Return the (x, y) coordinate for the center point of the cell that contains the specified text.  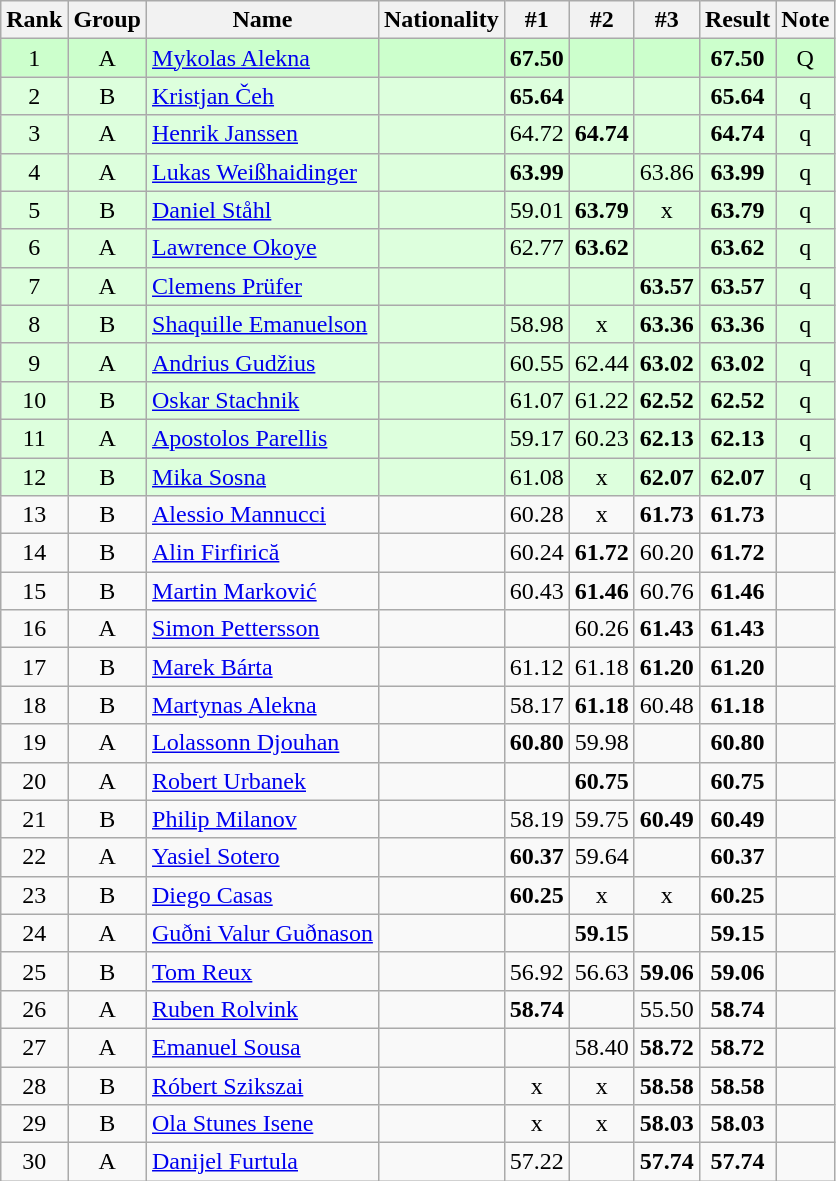
Daniel Ståhl (263, 210)
58.98 (536, 324)
30 (34, 1162)
12 (34, 477)
10 (34, 400)
Group (108, 20)
Marek Bárta (263, 667)
Alessio Mannucci (263, 515)
#1 (536, 20)
13 (34, 515)
59.75 (602, 819)
Rank (34, 20)
56.63 (602, 971)
58.40 (602, 1047)
61.12 (536, 667)
3 (34, 134)
60.76 (666, 591)
Mika Sosna (263, 477)
Diego Casas (263, 895)
Guðni Valur Guðnason (263, 933)
22 (34, 857)
60.48 (666, 705)
18 (34, 705)
20 (34, 781)
24 (34, 933)
4 (34, 172)
Yasiel Sotero (263, 857)
60.28 (536, 515)
61.07 (536, 400)
Andrius Gudžius (263, 362)
Danijel Furtula (263, 1162)
29 (34, 1124)
Note (806, 20)
55.50 (666, 1009)
Robert Urbanek (263, 781)
Philip Milanov (263, 819)
25 (34, 971)
Simon Pettersson (263, 629)
64.72 (536, 134)
60.23 (602, 438)
Nationality (441, 20)
58.17 (536, 705)
Lukas Weißhaidinger (263, 172)
5 (34, 210)
Mykolas Alekna (263, 58)
56.92 (536, 971)
Martynas Alekna (263, 705)
Ola Stunes Isene (263, 1124)
#3 (666, 20)
1 (34, 58)
9 (34, 362)
Shaquille Emanuelson (263, 324)
6 (34, 248)
62.44 (602, 362)
7 (34, 286)
59.17 (536, 438)
16 (34, 629)
Emanuel Sousa (263, 1047)
Result (737, 20)
60.20 (666, 553)
26 (34, 1009)
Lawrence Okoye (263, 248)
19 (34, 743)
21 (34, 819)
Henrik Janssen (263, 134)
8 (34, 324)
Martin Marković (263, 591)
60.24 (536, 553)
Kristjan Čeh (263, 96)
61.08 (536, 477)
58.19 (536, 819)
60.43 (536, 591)
Apostolos Parellis (263, 438)
Alin Firfirică (263, 553)
Name (263, 20)
59.64 (602, 857)
Róbert Szikszai (263, 1085)
28 (34, 1085)
Q (806, 58)
#2 (602, 20)
63.86 (666, 172)
Oskar Stachnik (263, 400)
Tom Reux (263, 971)
59.98 (602, 743)
11 (34, 438)
17 (34, 667)
23 (34, 895)
59.01 (536, 210)
60.26 (602, 629)
Ruben Rolvink (263, 1009)
Lolassonn Djouhan (263, 743)
60.55 (536, 362)
Clemens Prüfer (263, 286)
61.22 (602, 400)
62.77 (536, 248)
15 (34, 591)
14 (34, 553)
27 (34, 1047)
2 (34, 96)
57.22 (536, 1162)
